Detect which cell encompasses the target text, then output its [X, Y] center coordinate. 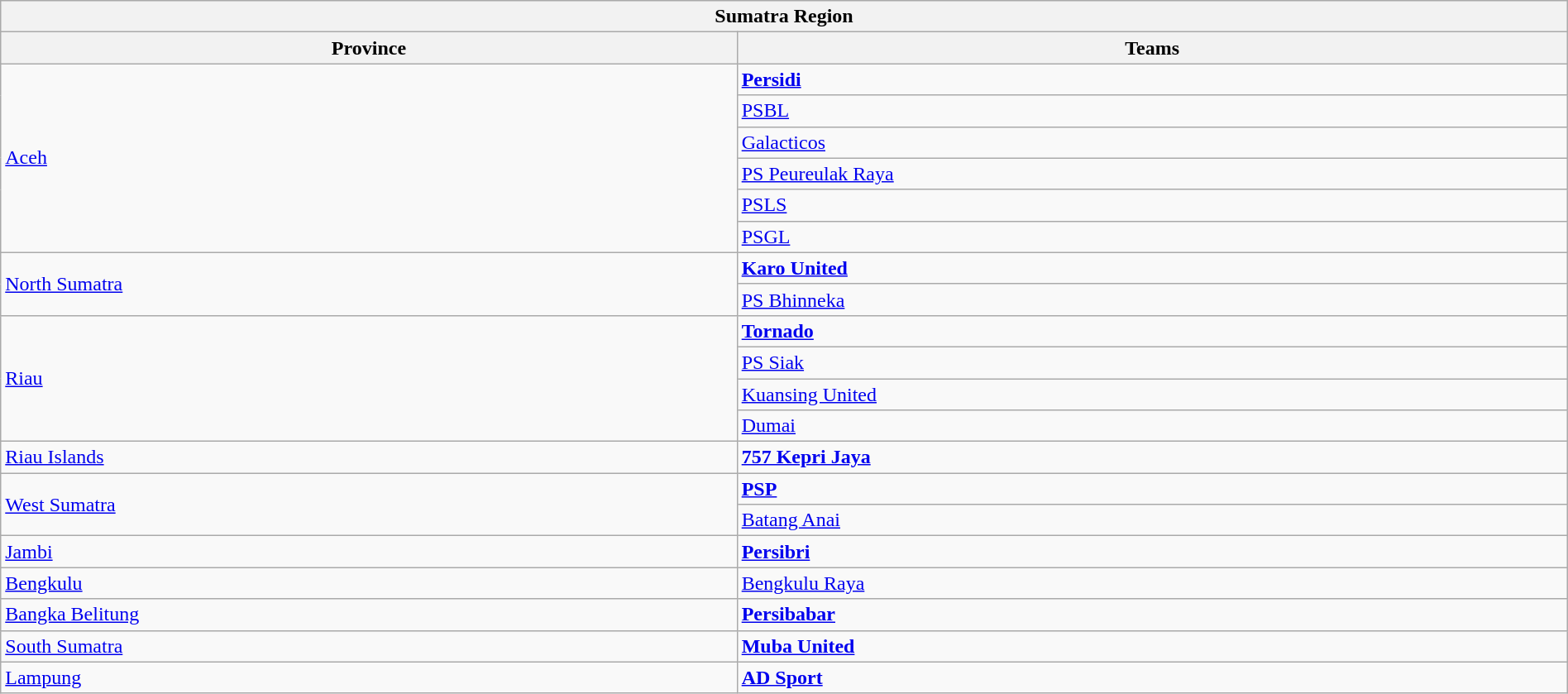
Lampung [369, 677]
Persibabar [1152, 615]
PS Siak [1152, 362]
Karo United [1152, 268]
PS Peureulak Raya [1152, 174]
Sumatra Region [784, 17]
Kuansing United [1152, 395]
PS Bhinneka [1152, 299]
Persidi [1152, 79]
Bengkulu [369, 583]
Dumai [1152, 426]
Jambi [369, 552]
PSBL [1152, 111]
Persibri [1152, 552]
AD Sport [1152, 677]
757 Kepri Jaya [1152, 457]
Bangka Belitung [369, 615]
PSGL [1152, 237]
Teams [1152, 48]
Muba United [1152, 646]
Galacticos [1152, 142]
Batang Anai [1152, 520]
PSLS [1152, 205]
Riau [369, 378]
North Sumatra [369, 284]
Riau Islands [369, 457]
South Sumatra [369, 646]
PSP [1152, 489]
West Sumatra [369, 505]
Tornado [1152, 331]
Aceh [369, 158]
Province [369, 48]
Bengkulu Raya [1152, 583]
